Detect which cell encompasses the target text, then output its [X, Y] center coordinate. 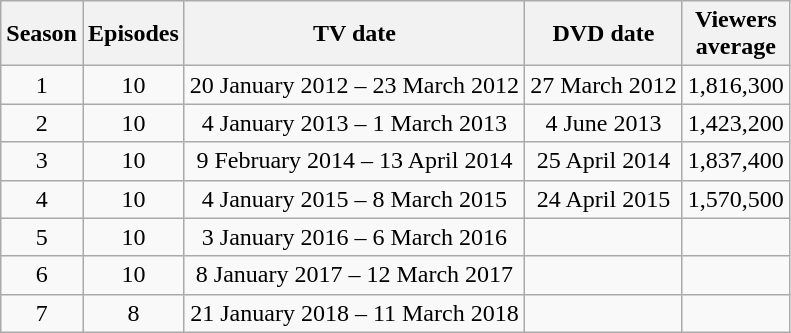
4 June 2013 [604, 123]
5 [42, 237]
6 [42, 275]
Season [42, 34]
20 January 2012 – 23 March 2012 [354, 85]
1,837,400 [736, 161]
9 February 2014 – 13 April 2014 [354, 161]
DVD date [604, 34]
1,423,200 [736, 123]
2 [42, 123]
8 January 2017 – 12 March 2017 [354, 275]
27 March 2012 [604, 85]
7 [42, 313]
Episodes [133, 34]
8 [133, 313]
3 January 2016 – 6 March 2016 [354, 237]
21 January 2018 – 11 March 2018 [354, 313]
4 January 2013 – 1 March 2013 [354, 123]
25 April 2014 [604, 161]
4 January 2015 – 8 March 2015 [354, 199]
24 April 2015 [604, 199]
1,570,500 [736, 199]
1 [42, 85]
1,816,300 [736, 85]
4 [42, 199]
TV date [354, 34]
3 [42, 161]
Viewers average [736, 34]
